Detect which cell encompasses the target text, then output its (x, y) center coordinate. 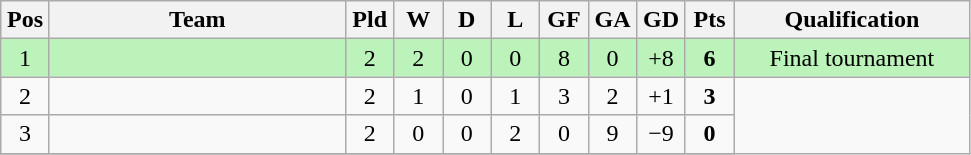
Final tournament (852, 58)
+1 (662, 96)
D (466, 20)
9 (612, 134)
W (418, 20)
8 (564, 58)
Qualification (852, 20)
GF (564, 20)
6 (710, 58)
−9 (662, 134)
GA (612, 20)
Pts (710, 20)
GD (662, 20)
L (516, 20)
Team (197, 20)
+8 (662, 58)
Pld (370, 20)
Pos (26, 20)
